Determine the [X, Y] coordinate at the center of the cell enclosing the given text.  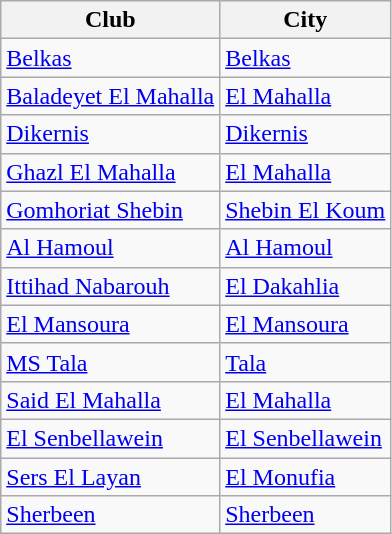
Sers El Layan [110, 477]
Baladeyet El Mahalla [110, 96]
MS Tala [110, 362]
Said El Mahalla [110, 400]
Ittihad Nabarouh [110, 286]
El Monufia [306, 477]
Shebin El Koum [306, 210]
Club [110, 20]
Ghazl El Mahalla [110, 172]
El Dakahlia [306, 286]
Gomhoriat Shebin [110, 210]
Tala [306, 362]
City [306, 20]
